Extract the (X, Y) coordinate from the center of the cell holding the provided text.  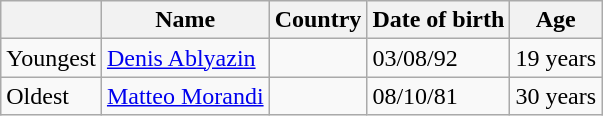
Denis Ablyazin (185, 58)
Date of birth (438, 20)
Name (185, 20)
19 years (556, 58)
30 years (556, 96)
03/08/92 (438, 58)
Country (318, 20)
08/10/81 (438, 96)
Youngest (52, 58)
Oldest (52, 96)
Age (556, 20)
Matteo Morandi (185, 96)
